Detect which cell encompasses the target text, then output its (X, Y) center coordinate. 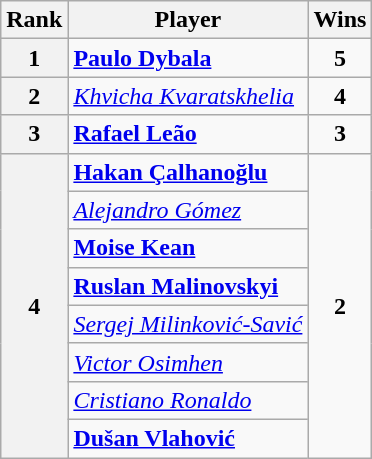
Rank (34, 20)
Victor Osimhen (188, 362)
Hakan Çalhanoğlu (188, 172)
Wins (340, 20)
Rafael Leão (188, 134)
Player (188, 20)
Sergej Milinković-Savić (188, 324)
1 (34, 58)
Moise Kean (188, 248)
Paulo Dybala (188, 58)
Cristiano Ronaldo (188, 400)
Dušan Vlahović (188, 438)
Ruslan Malinovskyi (188, 286)
Alejandro Gómez (188, 210)
5 (340, 58)
Khvicha Kvaratskhelia (188, 96)
